For the text-containing cell, return its midpoint in [X, Y] coordinate format. 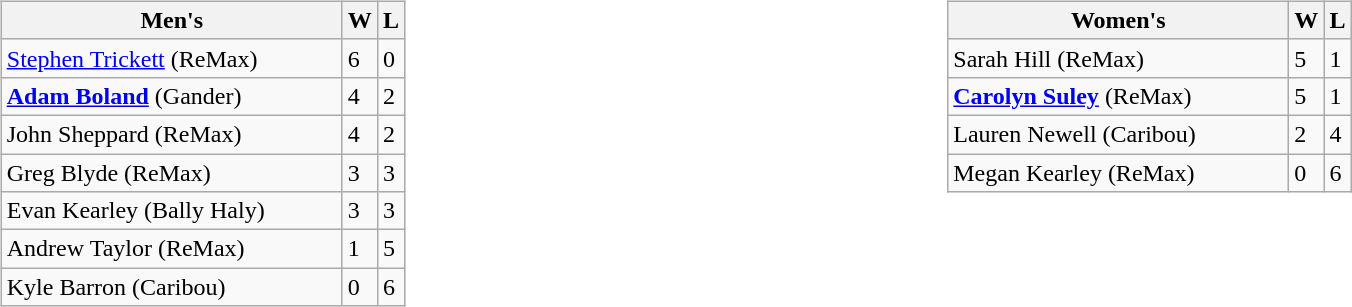
Stephen Trickett (ReMax) [172, 58]
John Sheppard (ReMax) [172, 134]
Evan Kearley (Bally Haly) [172, 211]
Carolyn Suley (ReMax) [1118, 96]
Greg Blyde (ReMax) [172, 173]
Men's [172, 20]
Lauren Newell (Caribou) [1118, 134]
Adam Boland (Gander) [172, 96]
Megan Kearley (ReMax) [1118, 173]
Women's [1118, 20]
Andrew Taylor (ReMax) [172, 249]
Kyle Barron (Caribou) [172, 287]
Sarah Hill (ReMax) [1118, 58]
